Output the [X, Y] coordinate of the center of the cell containing the given text.  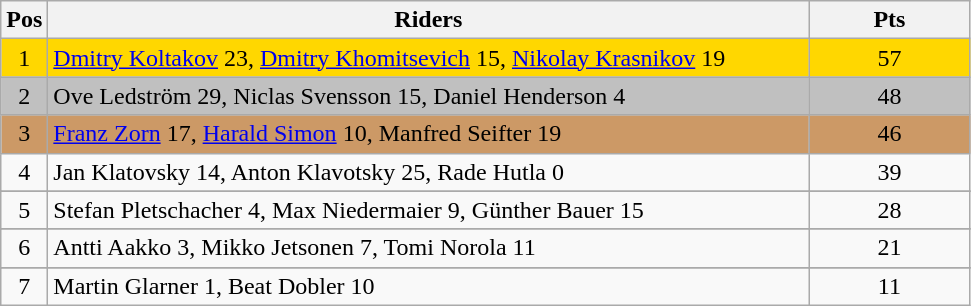
48 [890, 96]
5 [24, 210]
Jan Klatovsky 14, Anton Klavotsky 25, Rade Hutla 0 [428, 172]
11 [890, 286]
Stefan Pletschacher 4, Max Niedermaier 9, Günther Bauer 15 [428, 210]
46 [890, 134]
3 [24, 134]
Franz Zorn 17, Harald Simon 10, Manfred Seifter 19 [428, 134]
21 [890, 248]
Pos [24, 20]
Martin Glarner 1, Beat Dobler 10 [428, 286]
39 [890, 172]
Pts [890, 20]
1 [24, 58]
6 [24, 248]
Dmitry Koltakov 23, Dmitry Khomitsevich 15, Nikolay Krasnikov 19 [428, 58]
57 [890, 58]
Antti Aakko 3, Mikko Jetsonen 7, Tomi Norola 11 [428, 248]
7 [24, 286]
4 [24, 172]
Ove Ledström 29, Niclas Svensson 15, Daniel Henderson 4 [428, 96]
2 [24, 96]
28 [890, 210]
Riders [428, 20]
